Pinpoint the cell where the given text exists, returning its [x, y] midpoint coordinate. 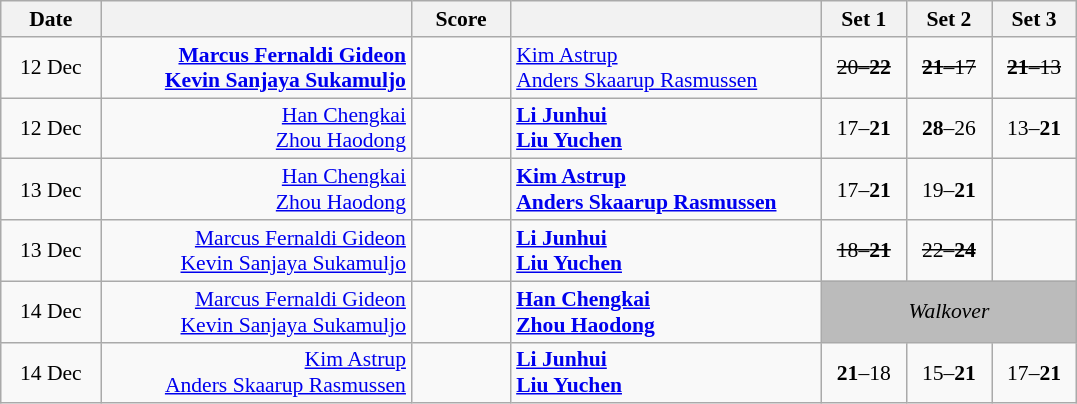
19–21 [948, 190]
18–21 [864, 250]
Set 3 [1034, 19]
21–17 [948, 68]
22–24 [948, 250]
Walkover [948, 312]
Score [461, 19]
21–18 [864, 372]
Date [51, 19]
28–26 [948, 128]
20–22 [864, 68]
Set 1 [864, 19]
21–13 [1034, 68]
13–21 [1034, 128]
15–21 [948, 372]
Set 2 [948, 19]
